Provide the [X, Y] coordinate of the cell's center where the given text is located.  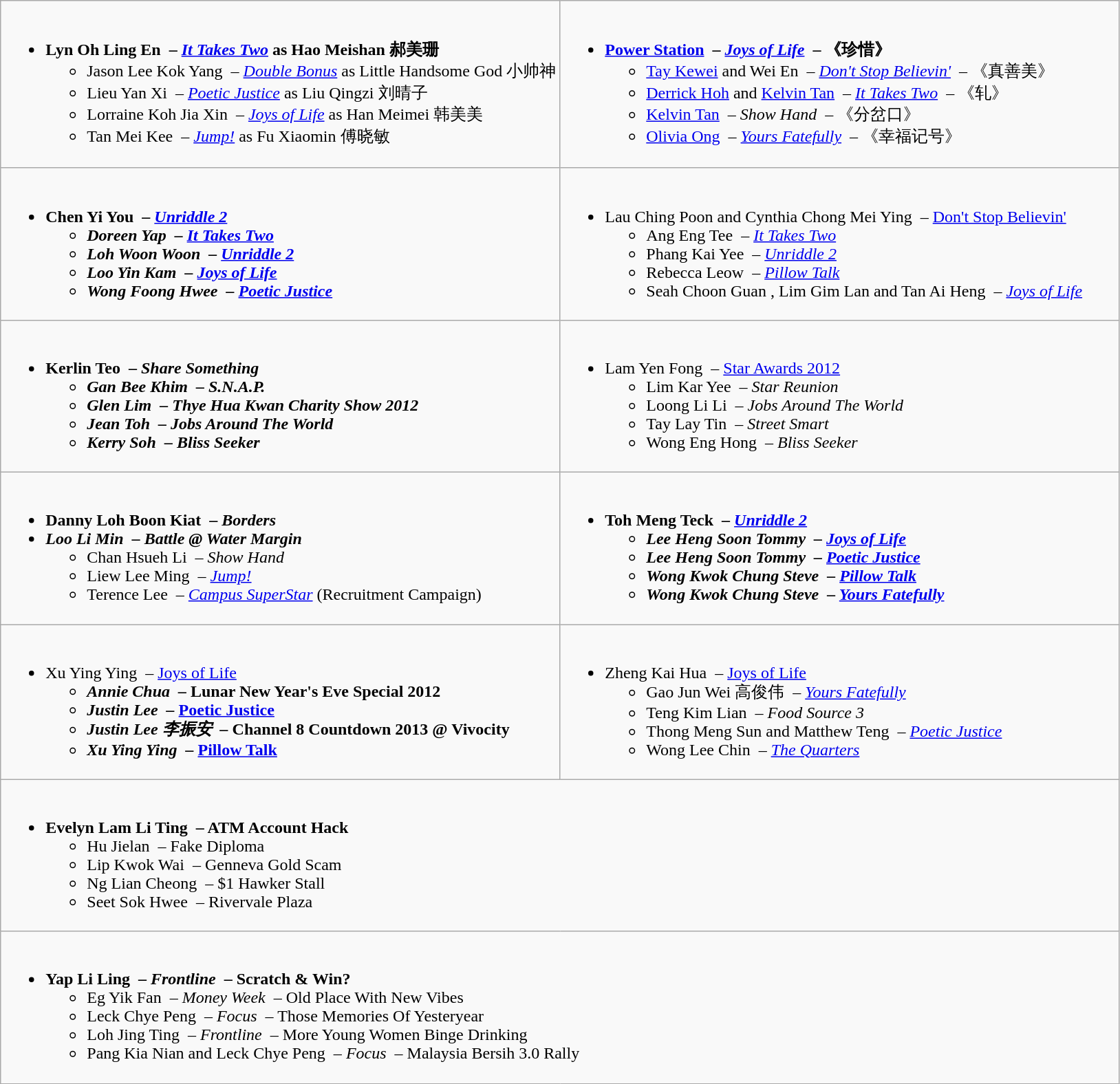
Lam Yen Fong – Star Awards 2012Lim Kar Yee – Star ReunionLoong Li Li – Jobs Around The WorldTay Lay Tin – Street SmartWong Eng Hong – Bliss Seeker [839, 396]
Kerlin Teo – Share SomethingGan Bee Khim – S.N.A.P.Glen Lim – Thye Hua Kwan Charity Show 2012Jean Toh – Jobs Around The WorldKerry Soh – Bliss Seeker [281, 396]
Chen Yi You – Unriddle 2Doreen Yap – It Takes TwoLoh Woon Woon – Unriddle 2Loo Yin Kam – Joys of LifeWong Foong Hwee – Poetic Justice [281, 243]
